From the cell containing the given text, extract its center point as (x, y) coordinate. 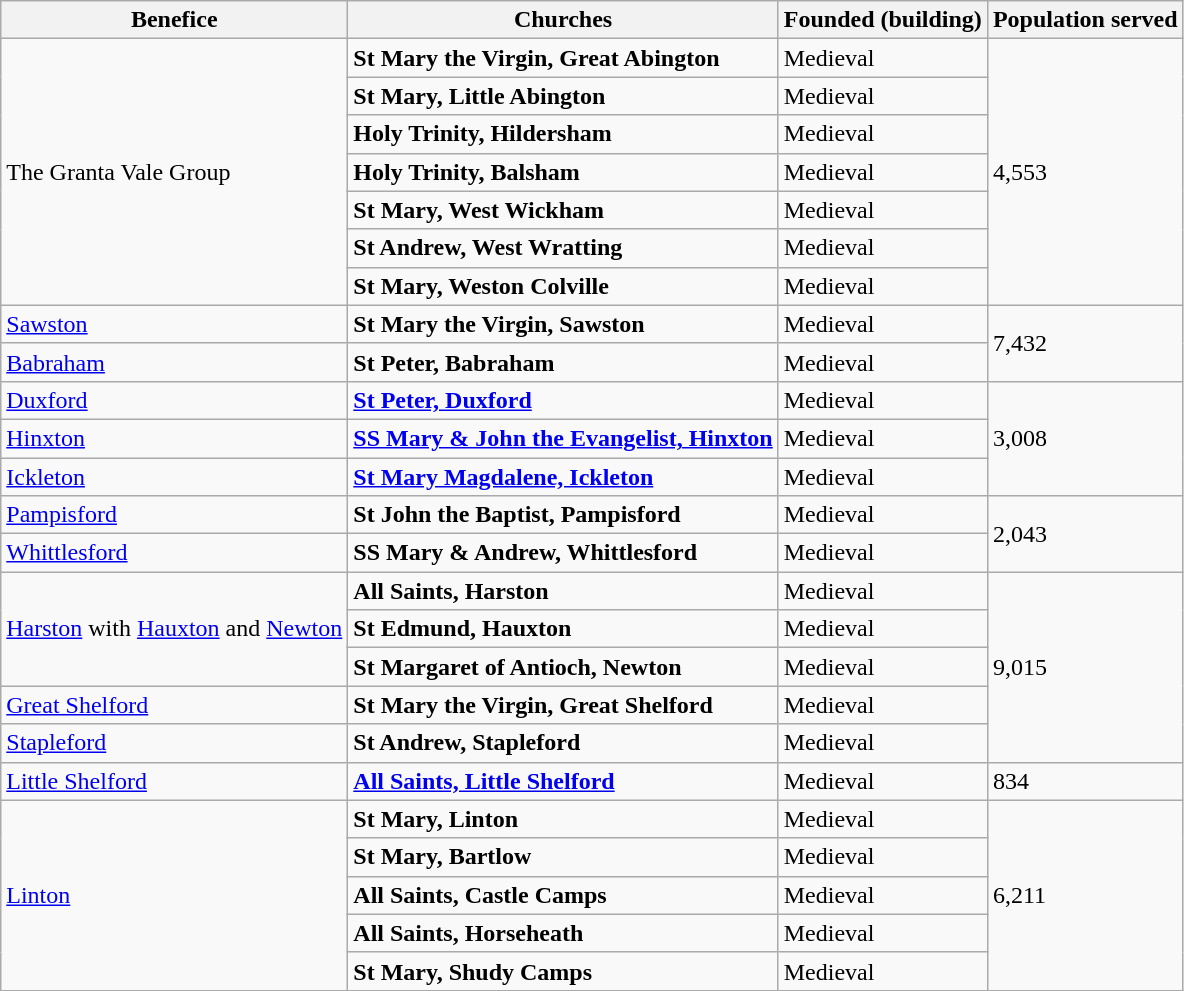
Hinxton (174, 438)
Great Shelford (174, 705)
St Peter, Duxford (563, 400)
St Mary, Bartlow (563, 857)
St Mary Magdalene, Ickleton (563, 477)
Linton (174, 895)
Holy Trinity, Balsham (563, 172)
7,432 (1085, 343)
Harston with Hauxton and Newton (174, 629)
Little Shelford (174, 781)
3,008 (1085, 438)
St Mary, Weston Colville (563, 286)
St Margaret of Antioch, Newton (563, 667)
2,043 (1085, 534)
St Mary, West Wickham (563, 210)
All Saints, Castle Camps (563, 895)
St John the Baptist, Pampisford (563, 515)
Holy Trinity, Hildersham (563, 134)
SS Mary & John the Evangelist, Hinxton (563, 438)
St Mary the Virgin, Great Abington (563, 58)
Pampisford (174, 515)
St Mary, Linton (563, 819)
Stapleford (174, 743)
All Saints, Little Shelford (563, 781)
Whittlesford (174, 553)
Duxford (174, 400)
Sawston (174, 324)
All Saints, Horseheath (563, 933)
St Edmund, Hauxton (563, 629)
Benefice (174, 20)
Ickleton (174, 477)
Churches (563, 20)
4,553 (1085, 172)
St Mary, Shudy Camps (563, 971)
St Mary the Virgin, Sawston (563, 324)
The Granta Vale Group (174, 172)
SS Mary & Andrew, Whittlesford (563, 553)
Founded (building) (882, 20)
St Peter, Babraham (563, 362)
Babraham (174, 362)
6,211 (1085, 895)
Population served (1085, 20)
All Saints, Harston (563, 591)
St Mary the Virgin, Great Shelford (563, 705)
9,015 (1085, 667)
St Andrew, Stapleford (563, 743)
St Andrew, West Wratting (563, 248)
St Mary, Little Abington (563, 96)
834 (1085, 781)
